Scan for the cell matching the given text and deliver its [x, y] coordinate at center. 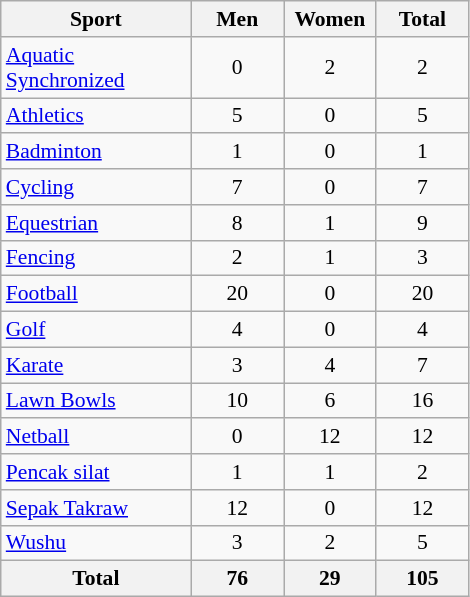
6 [330, 401]
Wushu [96, 543]
Fencing [96, 258]
Golf [96, 330]
Lawn Bowls [96, 401]
Men [238, 19]
Football [96, 294]
Netball [96, 437]
Karate [96, 365]
9 [422, 223]
Badminton [96, 152]
16 [422, 401]
Aquatic Synchronized [96, 68]
Cycling [96, 187]
Sport [96, 19]
105 [422, 579]
10 [238, 401]
Equestrian [96, 223]
8 [238, 223]
Pencak silat [96, 472]
Athletics [96, 116]
76 [238, 579]
Women [330, 19]
Sepak Takraw [96, 508]
29 [330, 579]
